Extract the (x, y) coordinate from the center of the cell holding the provided text.  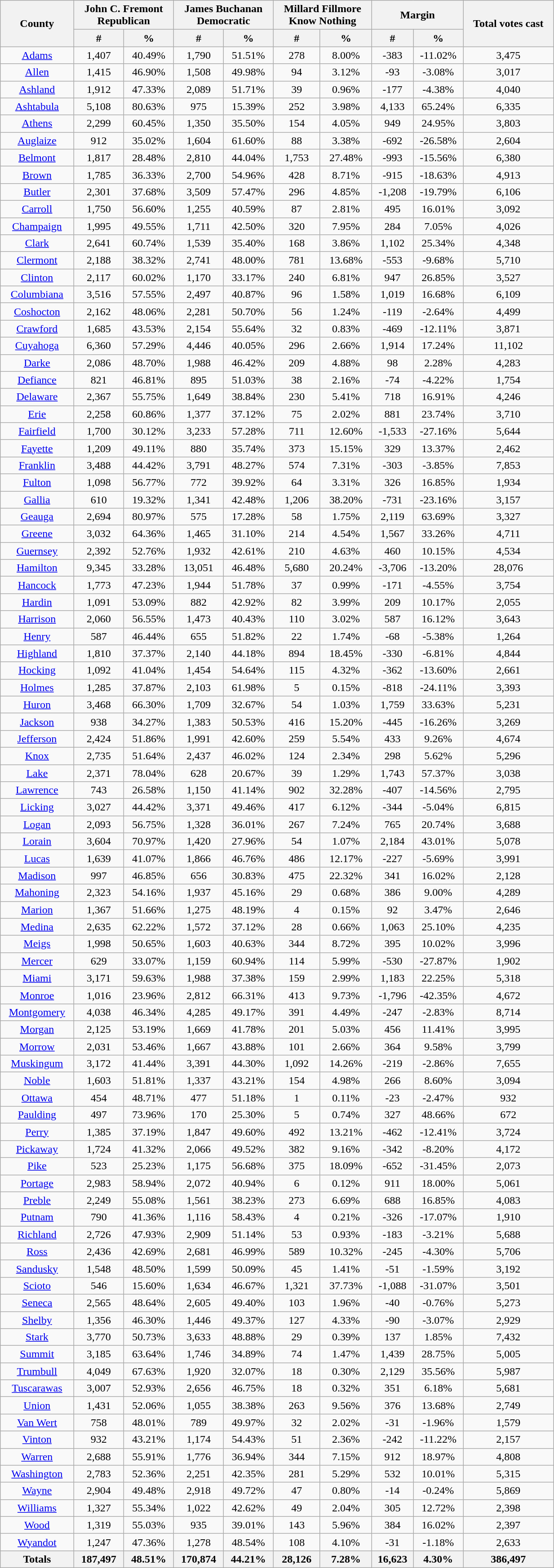
7,655 (509, 1064)
1,420 (199, 841)
-342 (392, 1149)
1,098 (99, 482)
1,548 (99, 1268)
Fayette (37, 448)
1,667 (199, 1047)
Marion (37, 910)
711 (297, 431)
Columbiana (37, 295)
49.17% (248, 1012)
Lawrence (37, 790)
4,235 (509, 927)
3,488 (99, 465)
58.94% (148, 1183)
60.74% (148, 243)
1,473 (199, 619)
-2.64% (439, 312)
765 (392, 824)
168 (297, 243)
41.04% (148, 670)
45 (297, 1268)
Defiance (37, 380)
376 (392, 1405)
Clinton (37, 277)
2,281 (199, 312)
-2.83% (439, 1012)
1,337 (199, 1081)
-119 (392, 312)
4.30% (439, 1559)
3,371 (199, 807)
8.71% (346, 175)
42.48% (248, 500)
-3.07% (439, 1320)
2,392 (99, 551)
Hancock (37, 585)
935 (199, 1525)
2,983 (99, 1183)
230 (297, 397)
1,255 (199, 209)
3,171 (99, 978)
672 (509, 1115)
2,371 (99, 773)
46.48% (248, 568)
7,853 (509, 465)
47.33% (148, 89)
6,106 (509, 192)
5,005 (509, 1354)
-5.04% (439, 807)
-1,208 (392, 192)
-27.87% (439, 961)
-12.41% (439, 1132)
341 (392, 876)
10.17% (439, 602)
-8.20% (439, 1149)
Highland (37, 653)
51.03% (248, 380)
1,920 (199, 1371)
-0.76% (439, 1303)
5.29% (346, 1474)
2,694 (99, 517)
5.99% (346, 961)
10.01% (439, 1474)
64.36% (148, 534)
3,633 (199, 1337)
50.73% (148, 1337)
3,094 (509, 1081)
10.15% (439, 551)
6,360 (99, 346)
42.35% (248, 1474)
3,172 (99, 1064)
2,735 (99, 756)
0.96% (346, 89)
15.15% (346, 448)
44.21% (248, 1559)
1,991 (199, 739)
-1.18% (439, 1542)
80.97% (148, 517)
1,016 (99, 995)
2,125 (99, 1029)
53.46% (148, 1047)
73.96% (148, 1115)
42.50% (248, 226)
38 (297, 380)
53.09% (148, 602)
9.56% (346, 1405)
3,092 (509, 209)
Total votes cast (509, 23)
1,206 (297, 500)
266 (392, 1081)
56.60% (148, 209)
5,644 (509, 431)
4.05% (346, 123)
2,299 (99, 123)
46.75% (248, 1388)
56.68% (248, 1166)
1,102 (392, 243)
2.81% (346, 209)
0.11% (346, 1098)
66.30% (148, 705)
49.97% (248, 1423)
-993 (392, 158)
7.31% (346, 465)
3,475 (509, 55)
28,076 (509, 568)
-5.69% (439, 859)
2,646 (509, 910)
Summit (37, 1354)
51.78% (248, 585)
-31.45% (439, 1166)
Butler (37, 192)
48.71% (148, 1098)
Shelby (37, 1320)
4,040 (509, 89)
25.10% (439, 927)
2,367 (99, 397)
1,091 (99, 602)
-31.07% (439, 1286)
4,672 (509, 995)
2,188 (99, 260)
Paulding (37, 1115)
1,649 (199, 397)
Totals (37, 1559)
28.48% (148, 158)
1,944 (199, 585)
50.65% (148, 944)
2,258 (99, 414)
23.74% (439, 414)
Stark (37, 1337)
4,844 (509, 653)
-445 (392, 722)
772 (199, 482)
1,383 (199, 722)
34.27% (148, 722)
-1,088 (392, 1286)
1.41% (346, 1268)
36.94% (248, 1457)
1,750 (99, 209)
-90 (392, 1320)
Scioto (37, 1286)
3,799 (509, 1047)
Trumbull (37, 1371)
1,847 (199, 1132)
46.67% (248, 1286)
3.02% (346, 619)
48.51% (148, 1559)
-245 (392, 1251)
46.30% (148, 1320)
2,103 (199, 687)
-1,533 (392, 431)
40.63% (248, 944)
1,454 (199, 670)
0.21% (346, 1217)
386,497 (509, 1559)
1,810 (99, 653)
1,599 (199, 1268)
-9.68% (439, 260)
51.51% (248, 55)
49.46% (248, 807)
37.38% (248, 978)
1,669 (199, 1029)
-3,706 (392, 568)
1,328 (199, 824)
326 (392, 482)
4,913 (509, 175)
-14 (392, 1491)
Union (37, 1405)
Hamilton (37, 568)
546 (99, 1286)
1,912 (99, 89)
-1.59% (439, 1268)
3.86% (346, 243)
58.43% (248, 1217)
3,391 (199, 1064)
159 (297, 978)
137 (392, 1337)
38.38% (248, 1405)
47.23% (148, 585)
781 (297, 260)
92 (392, 910)
Noble (37, 1081)
1,275 (199, 910)
5.96% (346, 1525)
5,078 (509, 841)
2,129 (392, 1371)
629 (99, 961)
101 (297, 1047)
54.96% (248, 175)
743 (99, 790)
-915 (392, 175)
0.83% (346, 329)
416 (297, 722)
-3.08% (439, 72)
43.01% (439, 841)
1,579 (509, 1423)
60.94% (248, 961)
Richland (37, 1234)
33.07% (148, 961)
821 (99, 380)
880 (199, 448)
1,572 (199, 927)
1,508 (199, 72)
0.12% (346, 1183)
417 (297, 807)
-16.26% (439, 722)
22.25% (439, 978)
Holmes (37, 687)
48.06% (148, 312)
364 (392, 1047)
-553 (392, 260)
8.72% (346, 944)
1,278 (199, 1542)
2,726 (99, 1234)
49.11% (148, 448)
4.33% (346, 1320)
-183 (392, 1234)
2,700 (199, 175)
124 (297, 756)
-177 (392, 89)
5,987 (509, 1371)
27.48% (346, 158)
56.77% (148, 482)
523 (99, 1166)
25.34% (439, 243)
1,022 (199, 1508)
Margin (417, 15)
John C. FremontRepublican (124, 15)
78.04% (148, 773)
45.16% (248, 893)
3,770 (99, 1337)
48.00% (248, 260)
6,380 (509, 158)
-383 (392, 55)
44.04% (248, 158)
46.81% (148, 380)
882 (199, 602)
40.49% (148, 55)
2,249 (99, 1200)
2,323 (99, 893)
59.63% (148, 978)
32.07% (248, 1371)
Erie (37, 414)
3,643 (509, 619)
52.93% (148, 1388)
57.28% (248, 431)
56 (297, 312)
1,174 (199, 1440)
2,641 (99, 243)
1,350 (199, 123)
4,246 (509, 397)
3,991 (509, 859)
-171 (392, 585)
2,604 (509, 141)
12.72% (439, 1508)
3,027 (99, 807)
273 (297, 1200)
1,285 (99, 687)
87 (297, 209)
17.24% (439, 346)
Williams (37, 1508)
-362 (392, 670)
8.00% (346, 55)
240 (297, 277)
Crawford (37, 329)
5,680 (297, 568)
3,516 (99, 295)
2,072 (199, 1183)
1,773 (99, 585)
1,753 (297, 158)
35.02% (148, 141)
1,159 (199, 961)
15.60% (148, 1286)
55.08% (148, 1200)
34.89% (248, 1354)
-6.81% (439, 653)
492 (297, 1132)
39.01% (248, 1525)
-242 (392, 1440)
36.33% (148, 175)
2,060 (99, 619)
2,424 (99, 739)
7.15% (346, 1457)
Ross (37, 1251)
3,192 (509, 1268)
895 (199, 380)
41.32% (148, 1149)
5,710 (509, 260)
Henry (37, 636)
1.24% (346, 312)
19.32% (148, 500)
43.53% (148, 329)
46.42% (248, 363)
2,681 (199, 1251)
4,285 (199, 1012)
-27.16% (439, 431)
1,567 (392, 534)
486 (297, 859)
110 (297, 619)
16.01% (439, 209)
Lorain (37, 841)
56.75% (148, 824)
55.03% (148, 1525)
12.17% (346, 859)
395 (392, 944)
2,909 (199, 1234)
County (37, 23)
94 (297, 72)
2.28% (439, 363)
47.93% (148, 1234)
1,055 (199, 1405)
574 (297, 465)
Hardin (37, 602)
3.98% (346, 106)
1,264 (509, 636)
2.34% (346, 756)
30.12% (148, 431)
57.37% (439, 773)
18.45% (346, 653)
329 (392, 448)
1,759 (392, 705)
3,501 (509, 1286)
3,157 (509, 500)
33.28% (148, 568)
4,711 (509, 534)
949 (392, 123)
-652 (392, 1166)
1.03% (346, 705)
6 (297, 1183)
2,066 (199, 1149)
2.99% (346, 978)
-1.96% (439, 1423)
4.85% (346, 192)
62.22% (148, 927)
36.01% (248, 824)
96 (297, 295)
589 (297, 1251)
5,296 (509, 756)
-74 (392, 380)
201 (297, 1029)
386 (392, 893)
6,335 (509, 106)
46.99% (248, 1251)
Montgomery (37, 1012)
3.31% (346, 482)
1.47% (346, 1354)
997 (99, 876)
Jackson (37, 722)
Hocking (37, 670)
Clermont (37, 260)
35.74% (248, 448)
3,871 (509, 329)
1,175 (199, 1166)
30.83% (248, 876)
57.47% (248, 192)
3,527 (509, 277)
-326 (392, 1217)
42.69% (148, 1251)
11,102 (509, 346)
170 (199, 1115)
259 (297, 739)
48.66% (439, 1115)
Wyandot (37, 1542)
532 (392, 1474)
2,117 (99, 277)
35.40% (248, 243)
1.75% (346, 517)
1,902 (509, 961)
42.60% (248, 739)
Monroe (37, 995)
456 (392, 1029)
Medina (37, 927)
3.38% (346, 141)
2,301 (99, 192)
3,185 (99, 1354)
26.85% (439, 277)
2,929 (509, 1320)
Gallia (37, 500)
-11.22% (439, 1440)
1,367 (99, 910)
656 (199, 876)
1,319 (99, 1525)
1,446 (199, 1320)
4,808 (509, 1457)
9.58% (439, 1047)
26.58% (148, 790)
6.12% (346, 807)
1,321 (297, 1286)
881 (392, 414)
88 (297, 141)
22.32% (346, 876)
6,109 (509, 295)
170,874 (199, 1559)
298 (392, 756)
2,904 (99, 1491)
0.68% (346, 893)
4.54% (346, 534)
18.97% (439, 1457)
33.26% (439, 534)
Franklin (37, 465)
1,377 (199, 414)
284 (392, 226)
37.19% (148, 1132)
Vinton (37, 1440)
-330 (392, 653)
1,685 (99, 329)
16.12% (439, 619)
Washington (37, 1474)
2,497 (199, 295)
58 (297, 517)
114 (297, 961)
4.32% (346, 670)
47.36% (148, 1542)
Greene (37, 534)
16.91% (439, 397)
Geauga (37, 517)
60.45% (148, 123)
51.18% (248, 1098)
2,656 (199, 1388)
4,133 (392, 106)
2,140 (199, 653)
718 (392, 397)
2,633 (509, 1542)
Belmont (37, 158)
40.05% (248, 346)
48.64% (148, 1303)
46.02% (248, 756)
1,561 (199, 1200)
Wood (37, 1525)
305 (392, 1508)
15.20% (346, 722)
2,810 (199, 158)
1,116 (199, 1217)
48.01% (148, 1423)
1,910 (509, 1217)
9,345 (99, 568)
13.21% (346, 1132)
267 (297, 824)
-4.30% (439, 1251)
3,710 (509, 414)
-469 (392, 329)
1,724 (99, 1149)
2.16% (346, 380)
3,688 (509, 824)
-4.55% (439, 585)
24.95% (439, 123)
48.50% (148, 1268)
3,038 (509, 773)
1,743 (392, 773)
1,711 (199, 226)
1,790 (199, 55)
4.63% (346, 551)
947 (392, 277)
20.74% (439, 824)
Pike (37, 1166)
497 (99, 1115)
8,714 (509, 1012)
-227 (392, 859)
64 (297, 482)
Cuyahoga (37, 346)
33.17% (248, 277)
10.32% (346, 1251)
2,119 (392, 517)
Seneca (37, 1303)
-12.11% (439, 329)
66.31% (248, 995)
Allen (37, 72)
1.58% (346, 295)
0.93% (346, 1234)
-24.11% (439, 687)
50.53% (248, 722)
Athens (37, 123)
4,172 (509, 1149)
127 (297, 1320)
-93 (392, 72)
41.14% (248, 790)
-23 (392, 1098)
9.26% (439, 739)
5.54% (346, 739)
-18.63% (439, 175)
51.71% (248, 89)
-13.60% (439, 670)
5.03% (346, 1029)
51.81% (148, 1081)
75 (297, 414)
688 (392, 1200)
-3.85% (439, 465)
477 (199, 1098)
46.90% (148, 72)
2,055 (509, 602)
46.85% (148, 876)
27.96% (248, 841)
55.64% (248, 329)
13.37% (439, 448)
3,803 (509, 123)
40.59% (248, 209)
4,446 (199, 346)
3,604 (99, 841)
894 (297, 653)
52.76% (148, 551)
1,817 (99, 158)
187,497 (99, 1559)
3.47% (439, 910)
2,795 (509, 790)
327 (392, 1115)
7.28% (346, 1559)
40.87% (248, 295)
1,700 (99, 431)
413 (297, 995)
911 (392, 1183)
-530 (392, 961)
41.36% (148, 1217)
55.34% (148, 1508)
10.02% (439, 944)
1,998 (99, 944)
51.66% (148, 910)
1,934 (509, 482)
67.63% (148, 1371)
Harrison (37, 619)
2,749 (509, 1405)
Lake (37, 773)
1,465 (199, 534)
0.39% (346, 1337)
4,049 (99, 1371)
263 (297, 1405)
1.29% (346, 773)
4,026 (509, 226)
-11.02% (439, 55)
1,754 (509, 380)
20.24% (346, 568)
115 (297, 670)
5,869 (509, 1491)
56.55% (148, 619)
50.70% (248, 312)
55.75% (148, 397)
1,019 (392, 295)
20.67% (248, 773)
2,398 (509, 1508)
1,385 (99, 1132)
-13.20% (439, 568)
320 (297, 226)
2,605 (199, 1303)
3.99% (346, 602)
Knox (37, 756)
1,407 (99, 55)
1,327 (99, 1508)
2,086 (99, 363)
32.67% (248, 705)
James BuchananDemocratic (224, 15)
50.09% (248, 1268)
9.73% (346, 995)
7.05% (439, 226)
384 (392, 1525)
1,341 (199, 500)
Clark (37, 243)
17.28% (248, 517)
375 (297, 1166)
-68 (392, 636)
-407 (392, 790)
610 (99, 500)
5,315 (509, 1474)
Putnam (37, 1217)
16,623 (392, 1559)
1,183 (392, 978)
14.26% (346, 1064)
2,093 (99, 824)
15.39% (248, 106)
4,674 (509, 739)
-2.47% (439, 1098)
40.43% (248, 619)
0.66% (346, 927)
3,393 (509, 687)
16.68% (439, 295)
6.18% (439, 1388)
32.28% (346, 790)
3,032 (99, 534)
351 (392, 1388)
Van Wert (37, 1423)
6.69% (346, 1200)
51 (297, 1440)
48.54% (248, 1542)
655 (199, 636)
60.02% (148, 277)
37.73% (346, 1286)
1,439 (392, 1354)
Mercer (37, 961)
2,397 (509, 1525)
44.18% (248, 653)
Ashtabula (37, 106)
5,681 (509, 1388)
2,073 (509, 1166)
2.04% (346, 1508)
4,283 (509, 363)
9.00% (439, 893)
-462 (392, 1132)
210 (297, 551)
2,462 (509, 448)
2,154 (199, 329)
48.27% (248, 465)
33.63% (439, 705)
Sandusky (37, 1268)
902 (297, 790)
18.09% (346, 1166)
-219 (392, 1064)
2,128 (509, 876)
11.41% (439, 1029)
39.92% (248, 482)
61.98% (248, 687)
7.95% (346, 226)
55.91% (148, 1457)
Adams (37, 55)
49.60% (248, 1132)
1,785 (99, 175)
1,866 (199, 859)
4,083 (509, 1200)
Jefferson (37, 739)
35.50% (248, 123)
1,776 (199, 1457)
40.94% (248, 1183)
38.84% (248, 397)
3,017 (509, 72)
Morgan (37, 1029)
391 (297, 1012)
Lucas (37, 859)
4.10% (346, 1542)
1,995 (99, 226)
2,688 (99, 1457)
1.96% (346, 1303)
Logan (37, 824)
37 (297, 585)
60.86% (148, 414)
74 (297, 1354)
3,327 (509, 517)
6.81% (346, 277)
-19.79% (439, 192)
54.43% (248, 1440)
Muskingum (37, 1064)
2,184 (392, 841)
4.98% (346, 1081)
2,437 (199, 756)
4,038 (99, 1012)
252 (297, 106)
38.20% (346, 500)
4,499 (509, 312)
Millard FillmoreKnow Nothing (323, 15)
4,289 (509, 893)
51.14% (248, 1234)
-692 (392, 141)
51.64% (148, 756)
8.60% (439, 1081)
2,918 (199, 1491)
758 (99, 1423)
48.88% (248, 1337)
2,812 (199, 995)
-303 (392, 465)
-4.22% (439, 380)
Licking (37, 807)
47 (297, 1491)
1,356 (99, 1320)
5,318 (509, 978)
Wayne (37, 1491)
18.00% (439, 1183)
628 (199, 773)
82 (297, 602)
1,415 (99, 72)
12.60% (346, 431)
Delaware (37, 397)
-818 (392, 687)
35.56% (439, 1371)
Carroll (37, 209)
-731 (392, 500)
575 (199, 517)
51.86% (148, 739)
1,209 (99, 448)
57.29% (148, 346)
1.85% (439, 1337)
49 (297, 1508)
53.19% (148, 1029)
63.64% (148, 1354)
-4.38% (439, 89)
1,639 (99, 859)
5,273 (509, 1303)
Warren (37, 1457)
42.92% (248, 602)
7,432 (509, 1337)
4,348 (509, 243)
57.55% (148, 295)
5,061 (509, 1183)
428 (297, 175)
5.41% (346, 397)
Preble (37, 1200)
42.62% (248, 1508)
2,251 (199, 1474)
Guernsey (37, 551)
4,534 (509, 551)
28.75% (439, 1354)
0.99% (346, 585)
Madison (37, 876)
1.07% (346, 841)
98 (392, 363)
3,468 (99, 705)
49.40% (248, 1303)
789 (199, 1423)
5,688 (509, 1234)
61.60% (248, 141)
23.96% (148, 995)
Champaign (37, 226)
3.12% (346, 72)
42.61% (248, 551)
-51 (392, 1268)
49.52% (248, 1149)
6,815 (509, 807)
1,247 (99, 1542)
63.69% (439, 517)
51.82% (248, 636)
2,635 (99, 927)
278 (297, 55)
49.72% (248, 1491)
2,089 (199, 89)
1,170 (199, 277)
2,031 (99, 1047)
-1,796 (392, 995)
Perry (37, 1132)
-14.56% (439, 790)
1,709 (199, 705)
-0.24% (439, 1491)
37.37% (148, 653)
2.36% (346, 1440)
Huron (37, 705)
108 (297, 1542)
2,741 (199, 260)
9.16% (346, 1149)
46.44% (148, 636)
Auglaize (37, 141)
281 (297, 1474)
Darke (37, 363)
3,754 (509, 585)
38.23% (248, 1200)
Fairfield (37, 431)
Miami (37, 978)
433 (392, 739)
2,162 (99, 312)
0.30% (346, 1371)
7.24% (346, 824)
5,231 (509, 705)
1,746 (199, 1354)
-17.07% (439, 1217)
3,269 (509, 722)
Pickaway (37, 1149)
790 (99, 1217)
41.78% (248, 1029)
43.88% (248, 1047)
2,436 (99, 1251)
495 (392, 209)
25.30% (248, 1115)
0.32% (346, 1388)
Fulton (37, 482)
49.37% (248, 1320)
0.80% (346, 1491)
46.34% (148, 1012)
1,063 (392, 927)
Meigs (37, 944)
53 (297, 1234)
214 (297, 534)
48.19% (248, 910)
Ashland (37, 89)
2,661 (509, 670)
41.44% (148, 1064)
1,937 (199, 893)
-247 (392, 1012)
5.62% (439, 756)
2,565 (99, 1303)
1 (297, 1098)
-15.56% (439, 158)
143 (297, 1525)
65.24% (439, 106)
-5.38% (439, 636)
Portage (37, 1183)
2,783 (99, 1474)
44.30% (248, 1064)
80.63% (148, 106)
3,791 (199, 465)
-26.58% (439, 141)
373 (297, 448)
1,431 (99, 1405)
Morrow (37, 1047)
1,539 (199, 243)
25.23% (148, 1166)
3,995 (509, 1029)
3,233 (199, 431)
54.64% (248, 670)
-40 (392, 1303)
37.68% (148, 192)
4.49% (346, 1012)
938 (99, 722)
31.10% (248, 534)
52.06% (148, 1405)
1,932 (199, 551)
Mahoning (37, 893)
28 (297, 927)
52.36% (148, 1474)
37.87% (148, 687)
460 (392, 551)
3,996 (509, 944)
Coshocton (37, 312)
49.55% (148, 226)
Tuscarawas (37, 1388)
1,150 (199, 790)
1,634 (199, 1286)
-3.21% (439, 1234)
454 (99, 1098)
-42.35% (439, 995)
38.32% (148, 260)
49.98% (248, 72)
22 (297, 636)
Ottawa (37, 1098)
475 (297, 876)
48.70% (148, 363)
46.76% (248, 859)
-23.16% (439, 500)
-2.86% (439, 1064)
3,509 (199, 192)
13,051 (199, 568)
0.74% (346, 1115)
54.16% (148, 893)
4.88% (346, 363)
49.48% (148, 1491)
Brown (37, 175)
70.97% (148, 841)
382 (297, 1149)
3,724 (509, 1132)
1,914 (392, 346)
5,706 (509, 1251)
103 (297, 1303)
5,108 (99, 106)
41.07% (148, 859)
1.74% (346, 636)
-344 (392, 807)
2,157 (509, 1440)
975 (199, 106)
1,604 (199, 141)
28,126 (297, 1559)
3,007 (99, 1388)
